Locate the cell with the specified text and output its [X, Y] center coordinate. 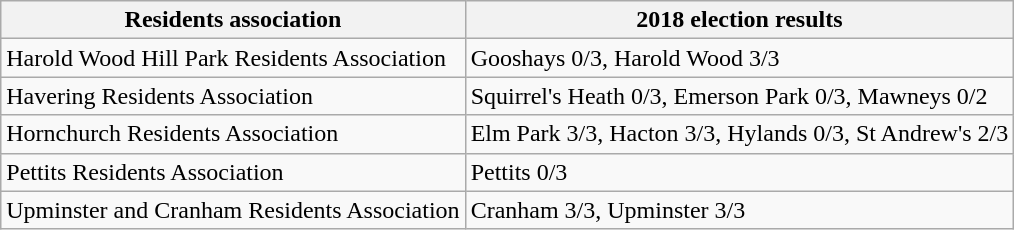
2018 election results [740, 20]
Gooshays 0/3, Harold Wood 3/3 [740, 58]
Hornchurch Residents Association [233, 134]
Residents association [233, 20]
Cranham 3/3, Upminster 3/3 [740, 210]
Harold Wood Hill Park Residents Association [233, 58]
Upminster and Cranham Residents Association [233, 210]
Pettits 0/3 [740, 172]
Pettits Residents Association [233, 172]
Elm Park 3/3, Hacton 3/3, Hylands 0/3, St Andrew's 2/3 [740, 134]
Havering Residents Association [233, 96]
Squirrel's Heath 0/3, Emerson Park 0/3, Mawneys 0/2 [740, 96]
